Identify which cell holds the provided text, then report its (x, y) central coordinate. 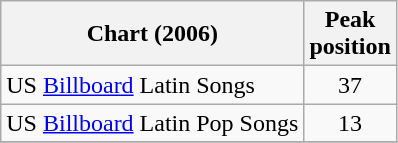
13 (350, 123)
US Billboard Latin Songs (152, 85)
US Billboard Latin Pop Songs (152, 123)
Peakposition (350, 34)
Chart (2006) (152, 34)
37 (350, 85)
